Pinpoint the cell where the given text exists, returning its (X, Y) midpoint coordinate. 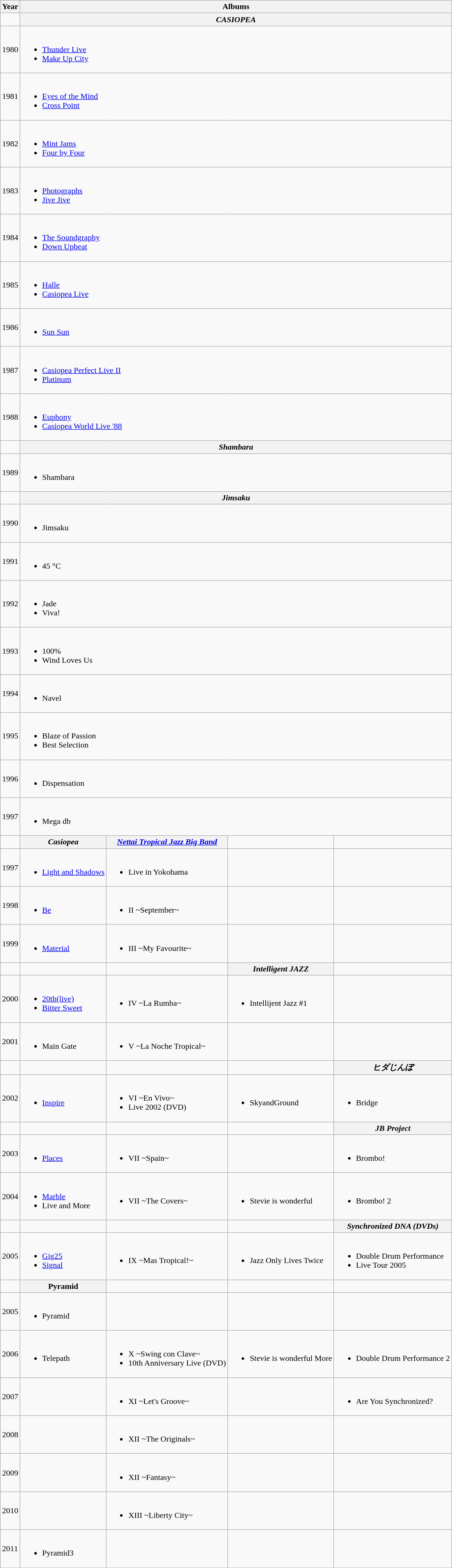
HalleCasiopea Live (236, 285)
1984 (10, 238)
Albums (236, 7)
Sun Sun (236, 328)
CASIOPEA (236, 20)
Mint JamsFour by Four (236, 144)
IV ~La Rumba~ (167, 999)
2004 (10, 1196)
Pyramid3 (63, 1549)
Nettai Tropical Jazz Big Band (167, 842)
Stevie is wonderful (281, 1196)
Casiopea (63, 842)
IX ~Mas Tropical!~ (167, 1256)
Stevie is wonderful More (281, 1354)
Bridge (393, 1098)
II ~September~ (167, 905)
The SoundgraphyDown Upbeat (236, 238)
Year (10, 7)
45 °C (236, 562)
X ~Swing con Clave~10th Anniversary Live (DVD) (167, 1354)
2001 (10, 1041)
III ~My Favourite~ (167, 944)
1985 (10, 285)
EuphonyCasiopea World Live '88 (236, 417)
1988 (10, 417)
Gig25Signal (63, 1256)
JB Project (393, 1128)
V ~La Noche Tropical~ (167, 1041)
2008 (10, 1435)
VI ~En Vivo~Live 2002 (DVD) (167, 1098)
Live in Yokohama (167, 868)
2010 (10, 1510)
1994 (10, 693)
1999 (10, 944)
JadeViva! (236, 604)
2000 (10, 999)
Navel (236, 693)
Intelligent JAZZ (281, 969)
Be (63, 905)
1991 (10, 562)
MarbleLive and More (63, 1196)
1986 (10, 328)
Intellijent Jazz #1 (281, 999)
Are You Synchronized? (393, 1397)
SkyandGround (281, 1098)
1981 (10, 97)
Brombo! 2 (393, 1196)
Eyes of the MindCross Point (236, 97)
2002 (10, 1098)
XIII ~Liberty City~ (167, 1510)
Main Gate (63, 1041)
Synchronized DNA (DVDs) (393, 1226)
Inspire (63, 1098)
ヒダじんぼ (393, 1068)
Telepath (63, 1354)
Blaze of PassionBest Selection (236, 736)
1989 (10, 472)
VII ~Spain~ (167, 1153)
100%Wind Loves Us (236, 651)
Thunder LiveMake Up City (236, 49)
Double Drum PerformanceLive Tour 2005 (393, 1256)
XII ~The Originals~ (167, 1435)
Double Drum Performance 2 (393, 1354)
Brombo! (393, 1153)
1982 (10, 144)
2011 (10, 1549)
Material (63, 944)
2006 (10, 1354)
1983 (10, 191)
XI ~Let's Groove~ (167, 1397)
1998 (10, 905)
20th(live)Bitter Sweet (63, 999)
Dispensation (236, 779)
2003 (10, 1153)
1987 (10, 370)
Places (63, 1153)
Mega db (236, 816)
1995 (10, 736)
PhotographsJive Jive (236, 191)
XII ~Fantasy~ (167, 1473)
1996 (10, 779)
2007 (10, 1397)
2009 (10, 1473)
1980 (10, 49)
1993 (10, 651)
VII ~The Covers~ (167, 1196)
1990 (10, 523)
Jazz Only Lives Twice (281, 1256)
1992 (10, 604)
Casiopea Perfect Live IIPlatinum (236, 370)
Light and Shadows (63, 868)
